Locate the cell with the specified text and output its [X, Y] center coordinate. 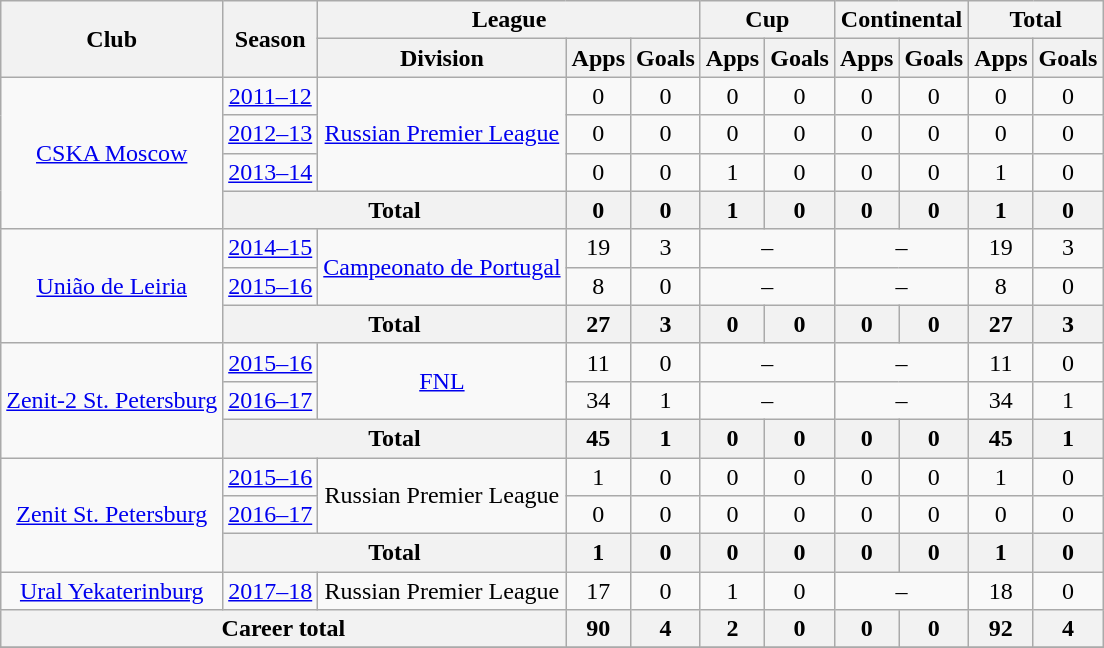
2 [732, 629]
Cup [767, 20]
Club [112, 39]
Zenit St. Petersburg [112, 515]
Continental [901, 20]
League [510, 20]
2017–18 [270, 591]
Ural Yekaterinburg [112, 591]
CSKA Moscow [112, 153]
18 [1001, 591]
2013–14 [270, 172]
União de Leiria [112, 286]
Zenit-2 St. Petersburg [112, 400]
90 [598, 629]
2014–15 [270, 248]
92 [1001, 629]
2012–13 [270, 134]
2011–12 [270, 96]
Career total [284, 629]
Season [270, 39]
Division [442, 58]
Campeonato de Portugal [442, 267]
FNL [442, 381]
17 [598, 591]
